Return [X, Y] of the center of cell containing provided text 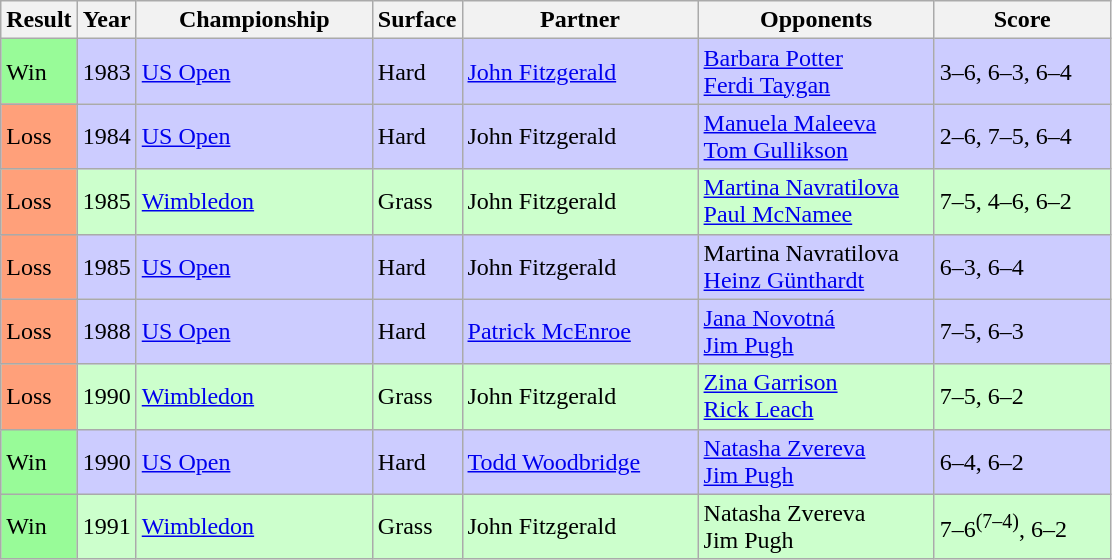
Martina Navratilova Paul McNamee [816, 202]
1983 [106, 72]
Year [106, 20]
Todd Woodbridge [580, 462]
Surface [417, 20]
7–5, 4–6, 6–2 [1022, 202]
2–6, 7–5, 6–4 [1022, 136]
3–6, 6–3, 6–4 [1022, 72]
Barbara Potter Ferdi Taygan [816, 72]
1984 [106, 136]
Score [1022, 20]
Jana Novotná Jim Pugh [816, 332]
Opponents [816, 20]
1991 [106, 526]
1988 [106, 332]
7–5, 6–3 [1022, 332]
Championship [254, 20]
7–6(7–4), 6–2 [1022, 526]
7–5, 6–2 [1022, 396]
Patrick McEnroe [580, 332]
6–3, 6–4 [1022, 266]
Partner [580, 20]
6–4, 6–2 [1022, 462]
Zina Garrison Rick Leach [816, 396]
Manuela Maleeva Tom Gullikson [816, 136]
Result [39, 20]
Martina Navratilova Heinz Günthardt [816, 266]
